Identify which cell holds the provided text, then report its (x, y) central coordinate. 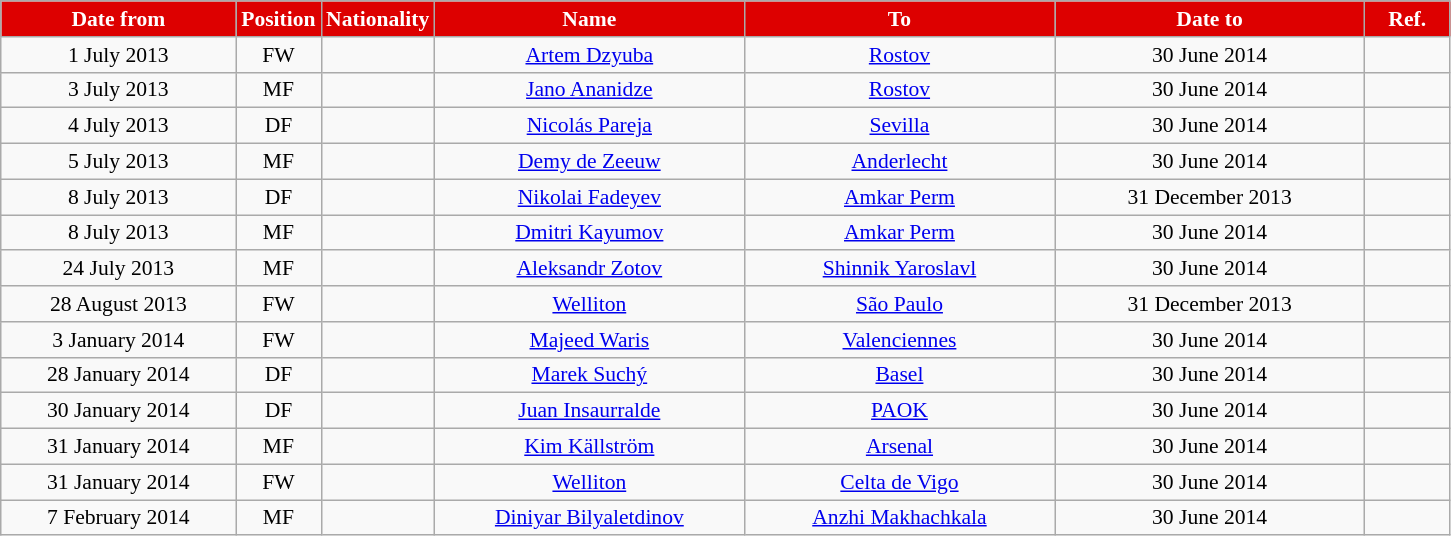
3 July 2013 (118, 90)
Artem Dzyuba (589, 55)
28 August 2013 (118, 304)
Nikolai Fadeyev (589, 197)
Basel (899, 375)
Date from (118, 19)
Date to (1210, 19)
3 January 2014 (118, 340)
24 July 2013 (118, 269)
Name (589, 19)
5 July 2013 (118, 162)
Arsenal (899, 447)
Nicolás Pareja (589, 126)
Dmitri Kayumov (589, 233)
Majeed Waris (589, 340)
Demy de Zeeuw (589, 162)
Valenciennes (899, 340)
Ref. (1408, 19)
Nationality (378, 19)
To (899, 19)
Jano Ananidze (589, 90)
Sevilla (899, 126)
Shinnik Yaroslavl (899, 269)
30 January 2014 (118, 411)
Celta de Vigo (899, 482)
Kim Källström (589, 447)
Anderlecht (899, 162)
Position (278, 19)
Juan Insaurralde (589, 411)
São Paulo (899, 304)
Aleksandr Zotov (589, 269)
28 January 2014 (118, 375)
4 July 2013 (118, 126)
1 July 2013 (118, 55)
Marek Suchý (589, 375)
PAOK (899, 411)
Diniyar Bilyaletdinov (589, 518)
7 February 2014 (118, 518)
Anzhi Makhachkala (899, 518)
